Locate the cell with the specified text and output its (x, y) center coordinate. 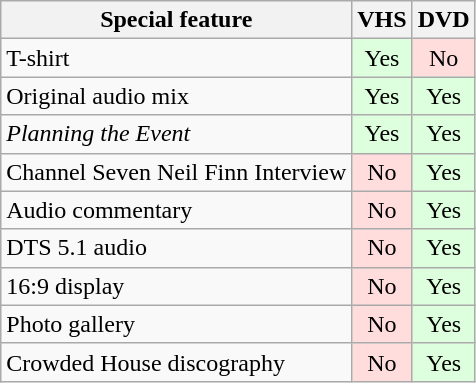
Crowded House discography (176, 362)
Channel Seven Neil Finn Interview (176, 172)
Original audio mix (176, 96)
DVD (444, 20)
Planning the Event (176, 134)
VHS (382, 20)
Audio commentary (176, 210)
16:9 display (176, 286)
T-shirt (176, 58)
Special feature (176, 20)
DTS 5.1 audio (176, 248)
Photo gallery (176, 324)
